Identify which cell holds the provided text, then report its (X, Y) central coordinate. 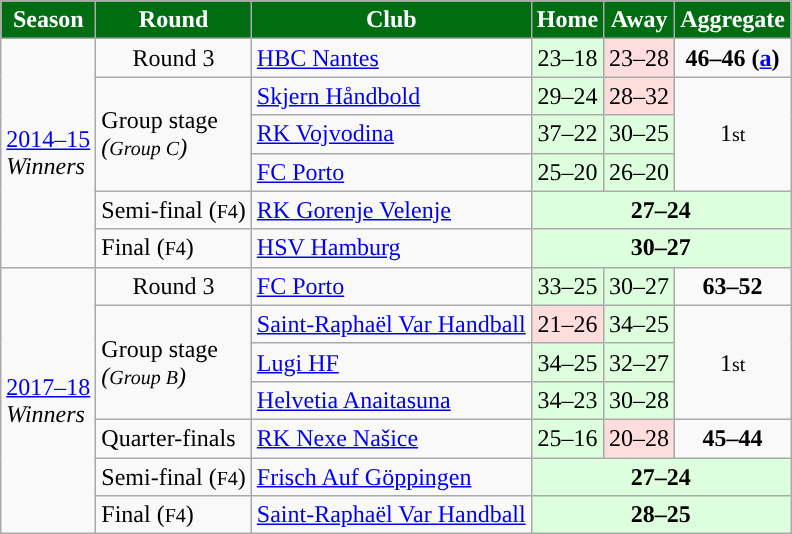
32–27 (640, 362)
RK Gorenje Velenje (391, 210)
Frisch Auf Göppingen (391, 477)
Group stage(Group B) (174, 362)
Quarter-finals (174, 438)
2014–15 Winners (48, 153)
RK Vojvodina (391, 134)
20–28 (640, 438)
Round (174, 20)
RK Nexe Našice (391, 438)
Aggregate (733, 20)
28–32 (640, 96)
63–52 (733, 286)
Away (640, 20)
29–24 (567, 96)
Skjern Håndbold (391, 96)
23–18 (567, 58)
26–20 (640, 172)
33–25 (567, 286)
23–28 (640, 58)
30–28 (640, 400)
Group stage(Group C) (174, 134)
45–44 (733, 438)
HSV Hamburg (391, 248)
2017–18 Winners (48, 400)
46–46 (a) (733, 58)
Season (48, 20)
Helvetia Anaitasuna (391, 400)
Club (391, 20)
37–22 (567, 134)
HBC Nantes (391, 58)
21–26 (567, 324)
25–16 (567, 438)
34–23 (567, 400)
25–20 (567, 172)
30–25 (640, 134)
28–25 (660, 515)
Lugi HF (391, 362)
Home (567, 20)
